Search for the cell housing the specified text and yield its [x, y] center coordinate. 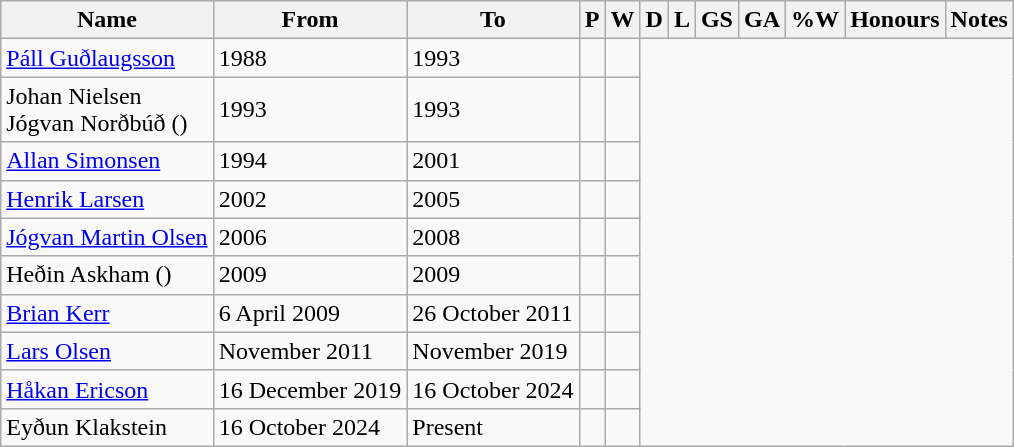
November 2011 [310, 351]
2001 [493, 161]
26 October 2011 [493, 313]
Heðin Askham () [107, 275]
GS [716, 20]
Johan Nielsen Jógvan Norðbúð () [107, 110]
2005 [493, 199]
W [622, 20]
November 2019 [493, 351]
Eyðun Klakstein [107, 427]
%W [816, 20]
Páll Guðlaugsson [107, 58]
GA [762, 20]
Name [107, 20]
D [654, 20]
1988 [310, 58]
6 April 2009 [310, 313]
Notes [979, 20]
1994 [310, 161]
2008 [493, 237]
Allan Simonsen [107, 161]
Jógvan Martin Olsen [107, 237]
To [493, 20]
Lars Olsen [107, 351]
Honours [895, 20]
L [682, 20]
P [592, 20]
2006 [310, 237]
Present [493, 427]
From [310, 20]
2002 [310, 199]
Henrik Larsen [107, 199]
Håkan Ericson [107, 389]
Brian Kerr [107, 313]
16 December 2019 [310, 389]
